Identify which cell holds the provided text, then report its [X, Y] central coordinate. 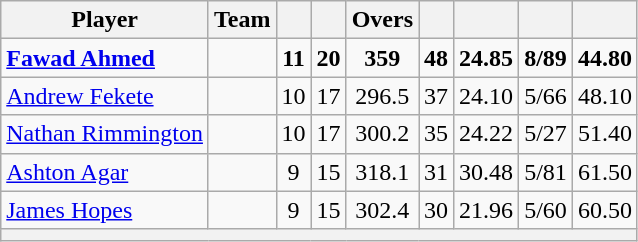
5/27 [546, 134]
Ashton Agar [105, 172]
5/81 [546, 172]
30 [436, 210]
Nathan Rimmington [105, 134]
Fawad Ahmed [105, 58]
James Hopes [105, 210]
35 [436, 134]
20 [328, 58]
24.22 [486, 134]
Andrew Fekete [105, 96]
21.96 [486, 210]
8/89 [546, 58]
Player [105, 20]
60.50 [604, 210]
48.10 [604, 96]
48 [436, 58]
359 [382, 58]
37 [436, 96]
5/66 [546, 96]
302.4 [382, 210]
Team [242, 20]
318.1 [382, 172]
31 [436, 172]
24.85 [486, 58]
24.10 [486, 96]
Overs [382, 20]
30.48 [486, 172]
44.80 [604, 58]
51.40 [604, 134]
5/60 [546, 210]
61.50 [604, 172]
300.2 [382, 134]
11 [294, 58]
296.5 [382, 96]
